From the cell containing the given text, extract its center point as (x, y) coordinate. 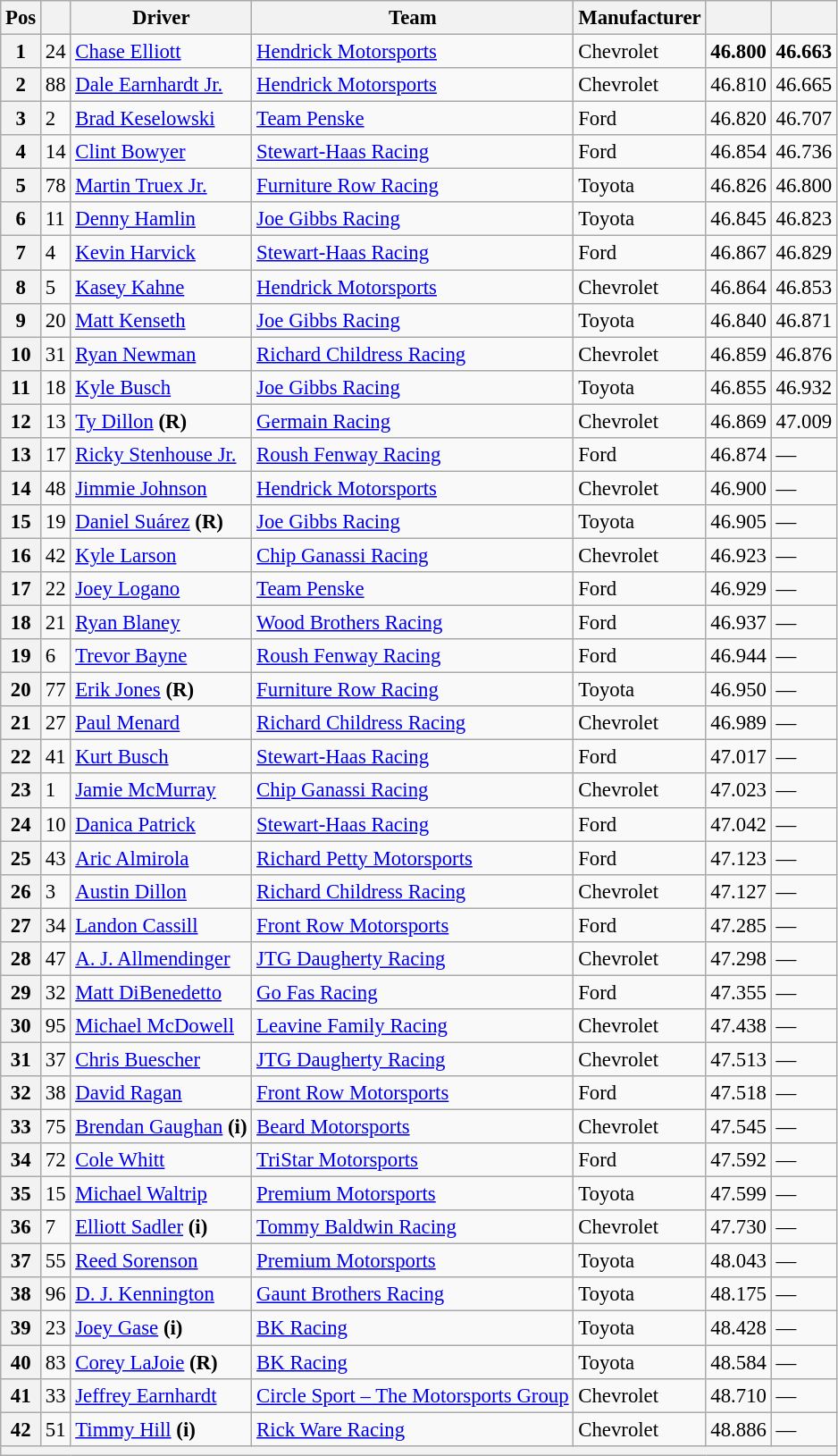
47.017 (738, 757)
46.929 (738, 589)
Danica Patrick (161, 824)
26 (21, 891)
8 (21, 287)
Driver (161, 18)
46.950 (738, 690)
78 (55, 186)
Richard Petty Motorsports (413, 858)
Austin Dillon (161, 891)
Beard Motorsports (413, 1127)
47 (55, 959)
46.944 (738, 656)
Michael McDowell (161, 1026)
Manufacturer (640, 18)
Joey Logano (161, 589)
9 (21, 320)
Ryan Newman (161, 354)
Kevin Harvick (161, 253)
46.845 (738, 219)
28 (21, 959)
46.923 (738, 555)
46.871 (804, 320)
47.355 (738, 992)
47.042 (738, 824)
43 (55, 858)
Reed Sorenson (161, 1261)
Kyle Larson (161, 555)
46.932 (804, 387)
47.513 (738, 1059)
47.592 (738, 1160)
Ty Dillon (R) (161, 421)
Daniel Suárez (R) (161, 522)
Erik Jones (R) (161, 690)
46.855 (738, 387)
29 (21, 992)
40 (21, 1362)
48.584 (738, 1362)
47.545 (738, 1127)
Kyle Busch (161, 387)
Leavine Family Racing (413, 1026)
D. J. Kennington (161, 1295)
47.285 (738, 925)
Ricky Stenhouse Jr. (161, 455)
96 (55, 1295)
Joey Gase (i) (161, 1328)
Michael Waltrip (161, 1194)
Kasey Kahne (161, 287)
Team (413, 18)
Paul Menard (161, 723)
Pos (21, 18)
48.043 (738, 1261)
47.730 (738, 1227)
A. J. Allmendinger (161, 959)
46.876 (804, 354)
46.859 (738, 354)
Landon Cassill (161, 925)
Brendan Gaughan (i) (161, 1127)
Corey LaJoie (R) (161, 1362)
Circle Sport – The Motorsports Group (413, 1395)
46.810 (738, 85)
47.123 (738, 858)
Timmy Hill (i) (161, 1429)
47.518 (738, 1093)
Ryan Blaney (161, 623)
47.127 (738, 891)
46.853 (804, 287)
Jimmie Johnson (161, 488)
Denny Hamlin (161, 219)
46.900 (738, 488)
Cole Whitt (161, 1160)
Elliott Sadler (i) (161, 1227)
48.175 (738, 1295)
36 (21, 1227)
Matt DiBenedetto (161, 992)
48.886 (738, 1429)
Germain Racing (413, 421)
16 (21, 555)
77 (55, 690)
48.428 (738, 1328)
46.663 (804, 52)
48.710 (738, 1395)
46.829 (804, 253)
47.438 (738, 1026)
72 (55, 1160)
25 (21, 858)
46.826 (738, 186)
47.298 (738, 959)
Dale Earnhardt Jr. (161, 85)
46.874 (738, 455)
46.840 (738, 320)
Brad Keselowski (161, 119)
95 (55, 1026)
David Ragan (161, 1093)
46.707 (804, 119)
47.009 (804, 421)
Rick Ware Racing (413, 1429)
83 (55, 1362)
30 (21, 1026)
Jamie McMurray (161, 791)
47.023 (738, 791)
Clint Bowyer (161, 152)
46.864 (738, 287)
39 (21, 1328)
Gaunt Brothers Racing (413, 1295)
55 (55, 1261)
48 (55, 488)
46.820 (738, 119)
51 (55, 1429)
Trevor Bayne (161, 656)
Chase Elliott (161, 52)
88 (55, 85)
46.823 (804, 219)
12 (21, 421)
46.869 (738, 421)
Tommy Baldwin Racing (413, 1227)
Chris Buescher (161, 1059)
TriStar Motorsports (413, 1160)
Matt Kenseth (161, 320)
35 (21, 1194)
47.599 (738, 1194)
46.905 (738, 522)
Go Fas Racing (413, 992)
46.989 (738, 723)
Wood Brothers Racing (413, 623)
Aric Almirola (161, 858)
75 (55, 1127)
46.854 (738, 152)
Martin Truex Jr. (161, 186)
Kurt Busch (161, 757)
46.736 (804, 152)
46.665 (804, 85)
Jeffrey Earnhardt (161, 1395)
46.867 (738, 253)
46.937 (738, 623)
